From the cell containing the given text, extract its center point as (x, y) coordinate. 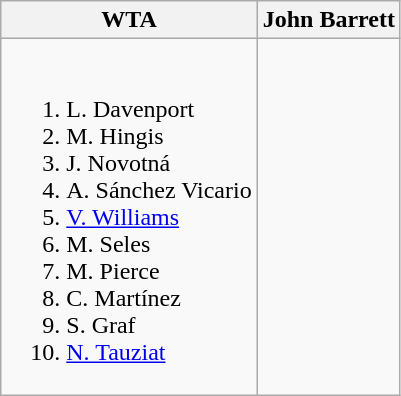
John Barrett (328, 20)
WTA (129, 20)
L. Davenport M. Hingis J. Novotná A. Sánchez Vicario V. Williams M. Seles M. Pierce C. Martínez S. Graf N. Tauziat (129, 217)
